Locate the cell with the specified text and output its (X, Y) center coordinate. 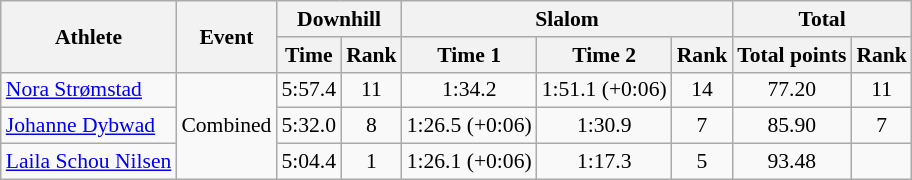
1:51.1 (+0:06) (604, 90)
Time 2 (604, 55)
Combined (226, 126)
Total (822, 19)
85.90 (792, 126)
5:57.4 (308, 90)
1:30.9 (604, 126)
5:04.4 (308, 162)
8 (372, 126)
93.48 (792, 162)
14 (702, 90)
Johanne Dybwad (89, 126)
Total points (792, 55)
Time 1 (470, 55)
1 (372, 162)
1:26.1 (+0:06) (470, 162)
Downhill (338, 19)
1:34.2 (470, 90)
Event (226, 36)
1:17.3 (604, 162)
77.20 (792, 90)
5 (702, 162)
Time (308, 55)
5:32.0 (308, 126)
Nora Strømstad (89, 90)
1:26.5 (+0:06) (470, 126)
Athlete (89, 36)
Slalom (568, 19)
Laila Schou Nilsen (89, 162)
